Identify which cell holds the provided text, then report its (x, y) central coordinate. 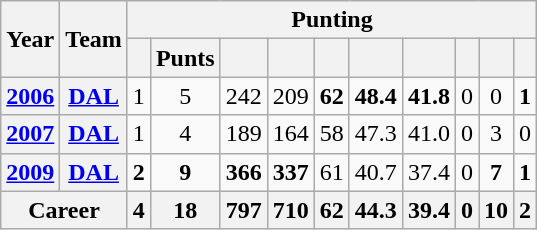
18 (185, 210)
48.4 (376, 96)
61 (332, 172)
337 (290, 172)
Career (64, 210)
2007 (30, 134)
Team (94, 39)
Punting (332, 20)
39.4 (428, 210)
10 (496, 210)
242 (244, 96)
41.0 (428, 134)
5 (185, 96)
Punts (185, 58)
9 (185, 172)
797 (244, 210)
41.8 (428, 96)
209 (290, 96)
58 (332, 134)
44.3 (376, 210)
189 (244, 134)
3 (496, 134)
164 (290, 134)
2009 (30, 172)
47.3 (376, 134)
Year (30, 39)
37.4 (428, 172)
7 (496, 172)
40.7 (376, 172)
710 (290, 210)
2006 (30, 96)
366 (244, 172)
